Extract the [X, Y] coordinate from the center of the cell holding the provided text.  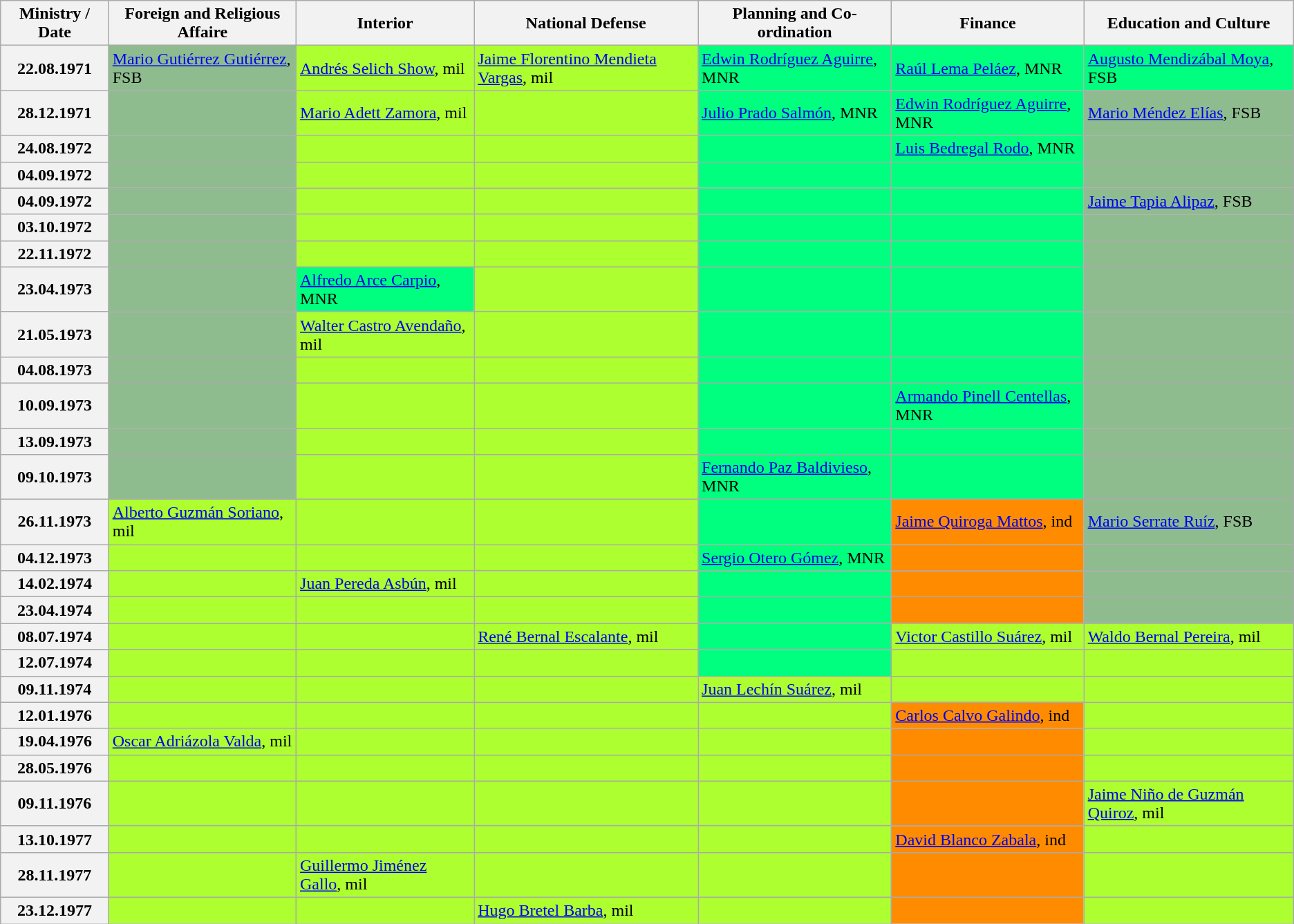
04.08.1973 [55, 370]
Andrés Selich Show, mil [386, 68]
24.08.1972 [55, 149]
David Blanco Zabala, ind [988, 839]
13.09.1973 [55, 442]
Mario Serrate Ruíz, FSB [1189, 522]
Jaime Tapia Alipaz, FSB [1189, 201]
23.04.1974 [55, 610]
09.11.1976 [55, 803]
28.05.1976 [55, 768]
Carlos Calvo Galindo, ind [988, 715]
Alberto Guzmán Soriano, mil [202, 522]
14.02.1974 [55, 584]
Waldo Bernal Pereira, mil [1189, 637]
26.11.1973 [55, 522]
12.01.1976 [55, 715]
National Defense [586, 23]
René Bernal Escalante, mil [586, 637]
Guillermo Jiménez Gallo, mil [386, 875]
Juan Lechín Suárez, mil [795, 689]
Luis Bedregal Rodo, MNR [988, 149]
Mario Gutiérrez Gutiérrez, FSB [202, 68]
Jaime Niño de Guzmán Quiroz, mil [1189, 803]
Foreign and Religious Affaire [202, 23]
12.07.1974 [55, 663]
Victor Castillo Suárez, mil [988, 637]
Hugo Bretel Barba, mil [586, 910]
21.05.1973 [55, 334]
28.11.1977 [55, 875]
13.10.1977 [55, 839]
Oscar Adriázola Valda, mil [202, 742]
Mario Adett Zamora, mil [386, 113]
Sergio Otero Gómez, MNR [795, 558]
Fernando Paz Baldivieso, MNR [795, 477]
09.10.1973 [55, 477]
22.11.1972 [55, 254]
04.12.1973 [55, 558]
23.04.1973 [55, 289]
Juan Pereda Asbún, mil [386, 584]
28.12.1971 [55, 113]
Education and Culture [1189, 23]
Jaime Florentino Mendieta Vargas, mil [586, 68]
Mario Méndez Elías, FSB [1189, 113]
08.07.1974 [55, 637]
19.04.1976 [55, 742]
Augusto Mendizábal Moya, FSB [1189, 68]
23.12.1977 [55, 910]
Raúl Lema Peláez, MNR [988, 68]
Planning and Co-ordination [795, 23]
09.11.1974 [55, 689]
Jaime Quiroga Mattos, ind [988, 522]
Walter Castro Avendaño, mil [386, 334]
Ministry / Date [55, 23]
22.08.1971 [55, 68]
Armando Pinell Centellas, MNR [988, 405]
Alfredo Arce Carpio, MNR [386, 289]
Finance [988, 23]
10.09.1973 [55, 405]
Interior [386, 23]
03.10.1972 [55, 227]
Julio Prado Salmón, MNR [795, 113]
